Locate the cell with the specified text and output its (x, y) center coordinate. 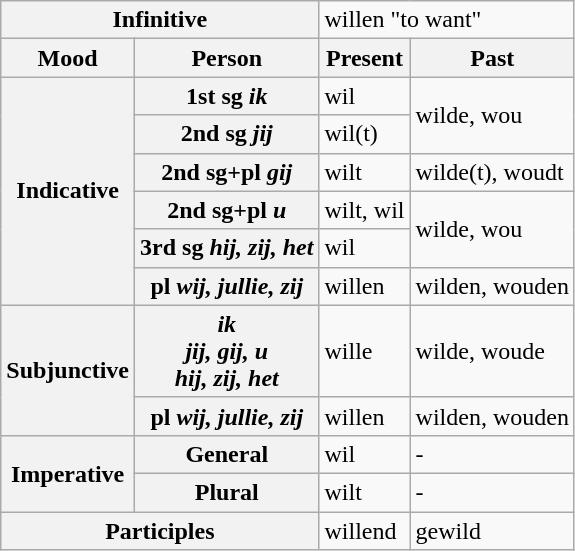
General (227, 454)
2nd sg+pl gij (227, 172)
Participles (160, 531)
ikjij, gij, uhij, zij, het (227, 351)
wilde(t), woudt (492, 172)
Infinitive (160, 20)
wil(t) (364, 134)
Mood (68, 58)
Imperative (68, 473)
Past (492, 58)
1st sg ik (227, 96)
3rd sg hij, zij, het (227, 248)
wille (364, 351)
Person (227, 58)
2nd sg jij (227, 134)
Subjunctive (68, 370)
gewild (492, 531)
Indicative (68, 191)
wilde, woude (492, 351)
wilt, wil (364, 210)
Plural (227, 492)
willend (364, 531)
willen "to want" (446, 20)
Present (364, 58)
2nd sg+pl u (227, 210)
